Return (x, y) of the center of cell containing provided text 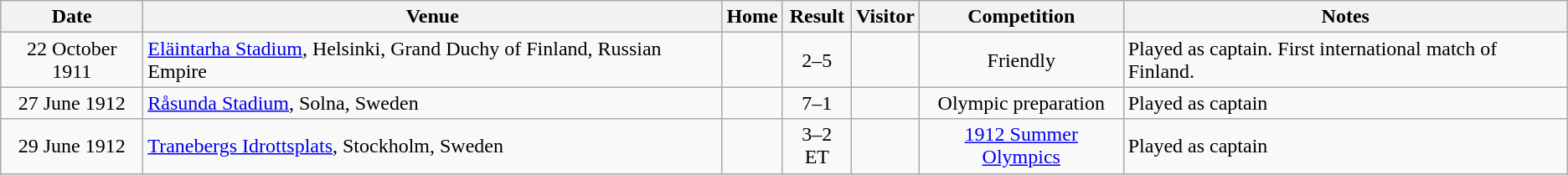
Venue (432, 17)
Played as captain. First international match of Finland. (1345, 60)
Visitor (885, 17)
Tranebergs Idrottsplats, Stockholm, Sweden (432, 146)
Råsunda Stadium, Solna, Sweden (432, 103)
22 October 1911 (72, 60)
Friendly (1021, 60)
Competition (1021, 17)
Date (72, 17)
Eläintarha Stadium, Helsinki, Grand Duchy of Finland, Russian Empire (432, 60)
1912 Summer Olympics (1021, 146)
2–5 (817, 60)
Olympic preparation (1021, 103)
Notes (1345, 17)
27 June 1912 (72, 103)
3–2 ET (817, 146)
Home (752, 17)
Result (817, 17)
29 June 1912 (72, 146)
7–1 (817, 103)
